Return the [x, y] coordinate for the center point of the cell that contains the specified text.  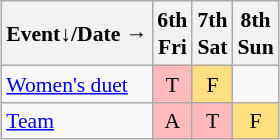
Team [76, 120]
Women's duet [76, 84]
6thFri [172, 33]
8thSun [256, 33]
Event↓/Date → [76, 33]
7thSat [212, 33]
A [172, 120]
